Capture the cell that displays the provided text and extract its [X, Y] central coordinate. 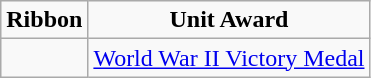
Ribbon [44, 20]
Unit Award [229, 20]
World War II Victory Medal [229, 58]
